Return the [X, Y] coordinate for the center point of the cell that contains the specified text.  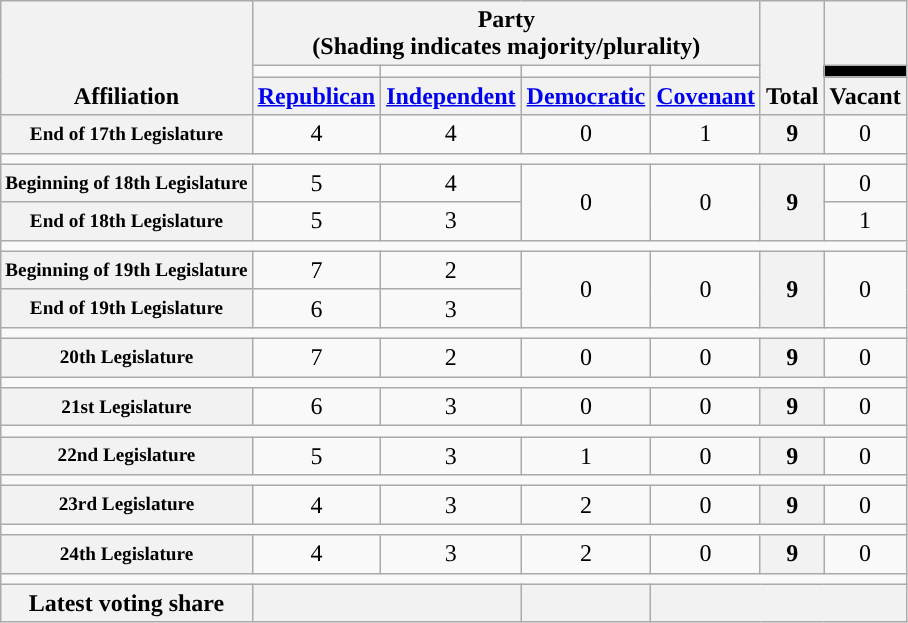
Total [792, 58]
Latest voting share [126, 603]
20th Legislature [126, 357]
Beginning of 18th Legislature [126, 183]
Republican [316, 96]
Beginning of 19th Legislature [126, 270]
Democratic [586, 96]
End of 18th Legislature [126, 221]
Affiliation [126, 58]
Vacant [865, 96]
End of 17th Legislature [126, 134]
Independent [451, 96]
Party (Shading indicates majority/plurality) [506, 34]
24th Legislature [126, 554]
23rd Legislature [126, 505]
End of 19th Legislature [126, 308]
21st Legislature [126, 407]
22nd Legislature [126, 456]
Covenant [706, 96]
